Find where the given text appears and provide that cell's center as [x, y] coordinate. 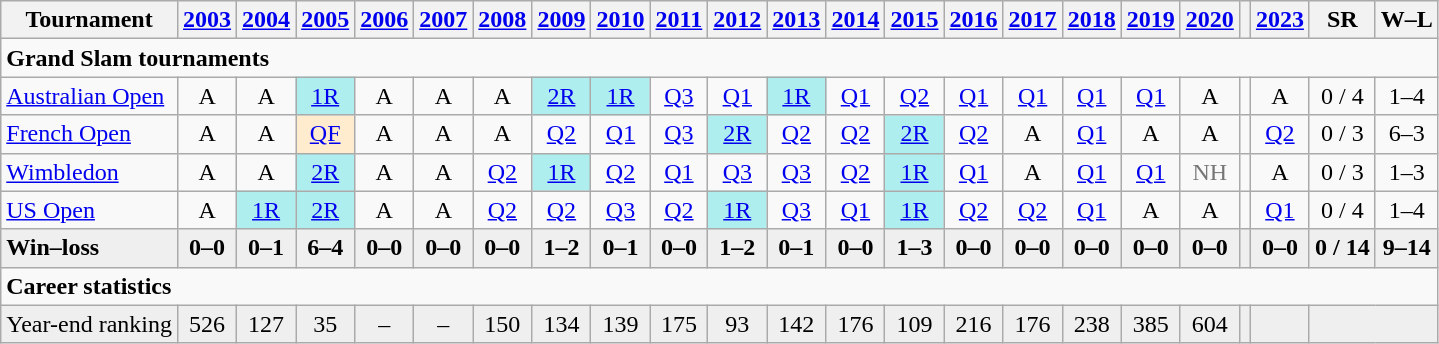
2013 [796, 20]
Tournament [90, 20]
9–14 [1406, 248]
Career statistics [720, 286]
2010 [620, 20]
W–L [1406, 20]
2015 [914, 20]
Australian Open [90, 96]
134 [562, 324]
2023 [1280, 20]
2003 [208, 20]
127 [266, 324]
2018 [1092, 20]
2011 [679, 20]
0 / 14 [1342, 248]
Win–loss [90, 248]
2016 [974, 20]
385 [1150, 324]
Year-end ranking [90, 324]
2017 [1032, 20]
2020 [1210, 20]
6–4 [326, 248]
2007 [444, 20]
French Open [90, 134]
2006 [384, 20]
150 [502, 324]
238 [1092, 324]
526 [208, 324]
175 [679, 324]
93 [738, 324]
2008 [502, 20]
Wimbledon [90, 172]
35 [326, 324]
US Open [90, 210]
2009 [562, 20]
NH [1210, 172]
139 [620, 324]
2012 [738, 20]
216 [974, 324]
SR [1342, 20]
2019 [1150, 20]
2005 [326, 20]
Grand Slam tournaments [720, 58]
6–3 [1406, 134]
142 [796, 324]
QF [326, 134]
604 [1210, 324]
109 [914, 324]
2014 [856, 20]
2004 [266, 20]
